Provide the [x, y] coordinate of the cell's center where the given text is located.  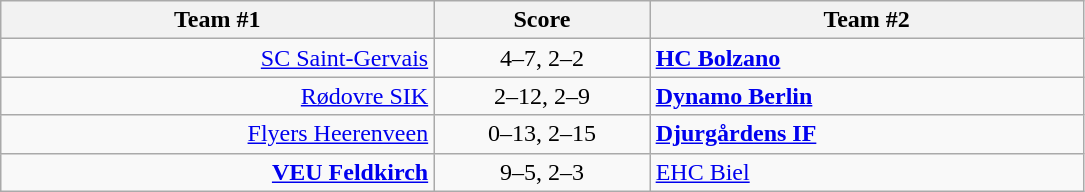
HC Bolzano [866, 58]
Team #2 [866, 20]
Flyers Heerenveen [218, 134]
Dynamo Berlin [866, 96]
Djurgårdens IF [866, 134]
4–7, 2–2 [542, 58]
Score [542, 20]
Team #1 [218, 20]
SC Saint-Gervais [218, 58]
2–12, 2–9 [542, 96]
0–13, 2–15 [542, 134]
VEU Feldkirch [218, 172]
EHC Biel [866, 172]
9–5, 2–3 [542, 172]
Rødovre SIK [218, 96]
